Extract the [X, Y] coordinate from the center of the cell holding the provided text.  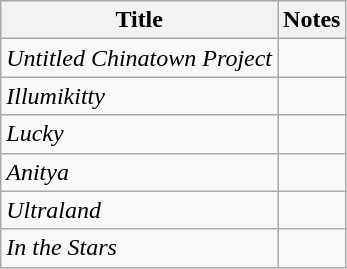
Anitya [140, 172]
Ultraland [140, 210]
Notes [312, 20]
Lucky [140, 134]
Illumikitty [140, 96]
Title [140, 20]
In the Stars [140, 248]
Untitled Chinatown Project [140, 58]
